Provide the [x, y] coordinate of the cell's center where the given text is located.  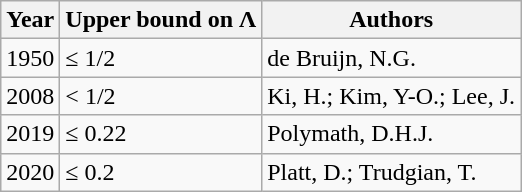
Platt, D.; Trudgian, T. [392, 172]
≤ 0.2 [161, 172]
2019 [30, 134]
Authors [392, 20]
2020 [30, 172]
≤ 1/2 [161, 58]
Year [30, 20]
Polymath, D.H.J. [392, 134]
Ki, H.; Kim, Y-O.; Lee, J. [392, 96]
2008 [30, 96]
≤ 0.22 [161, 134]
de Bruijn, N.G. [392, 58]
1950 [30, 58]
Upper bound on Λ [161, 20]
< 1/2 [161, 96]
